Return (X, Y) of the center of cell containing provided text 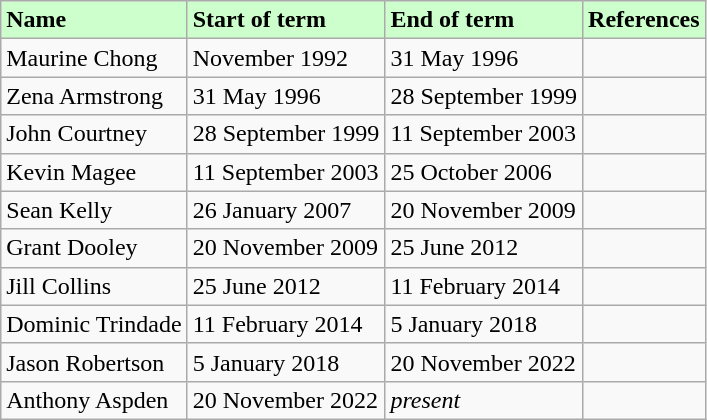
Zena Armstrong (94, 96)
present (484, 400)
Jason Robertson (94, 362)
Kevin Magee (94, 172)
Sean Kelly (94, 210)
25 October 2006 (484, 172)
November 1992 (286, 58)
Maurine Chong (94, 58)
John Courtney (94, 134)
26 January 2007 (286, 210)
Start of term (286, 20)
End of term (484, 20)
Grant Dooley (94, 248)
Anthony Aspden (94, 400)
References (644, 20)
Jill Collins (94, 286)
Dominic Trindade (94, 324)
Name (94, 20)
